Return the [x, y] coordinate for the center point of the cell that contains the specified text.  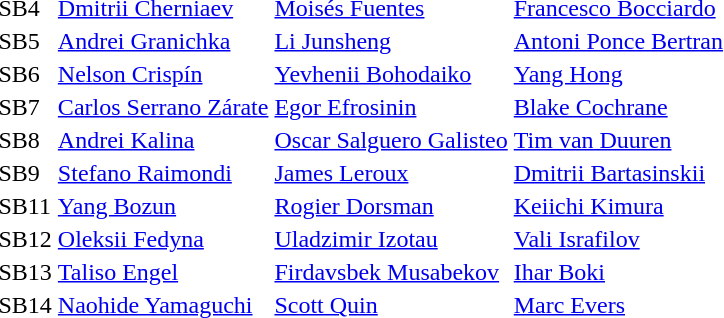
Oleksii Fedyna [163, 239]
Nelson Crispín [163, 74]
Carlos Serrano Zárate [163, 107]
Ihar Boki [618, 272]
Firdavsbek Musabekov [391, 272]
Yang Bozun [163, 206]
Yang Hong [618, 74]
Vali Israfilov [618, 239]
James Leroux [391, 173]
Andrei Kalina [163, 140]
Taliso Engel [163, 272]
Tim van Duuren [618, 140]
Dmitrii Bartasinskii [618, 173]
Blake Cochrane [618, 107]
Antoni Ponce Bertran [618, 41]
Yevhenii Bohodaiko [391, 74]
Keiichi Kimura [618, 206]
Li Junsheng [391, 41]
Uladzimir Izotau [391, 239]
Egor Efrosinin [391, 107]
Andrei Granichka [163, 41]
Stefano Raimondi [163, 173]
Rogier Dorsman [391, 206]
Oscar Salguero Galisteo [391, 140]
